Pinpoint the cell where the given text exists, returning its (X, Y) midpoint coordinate. 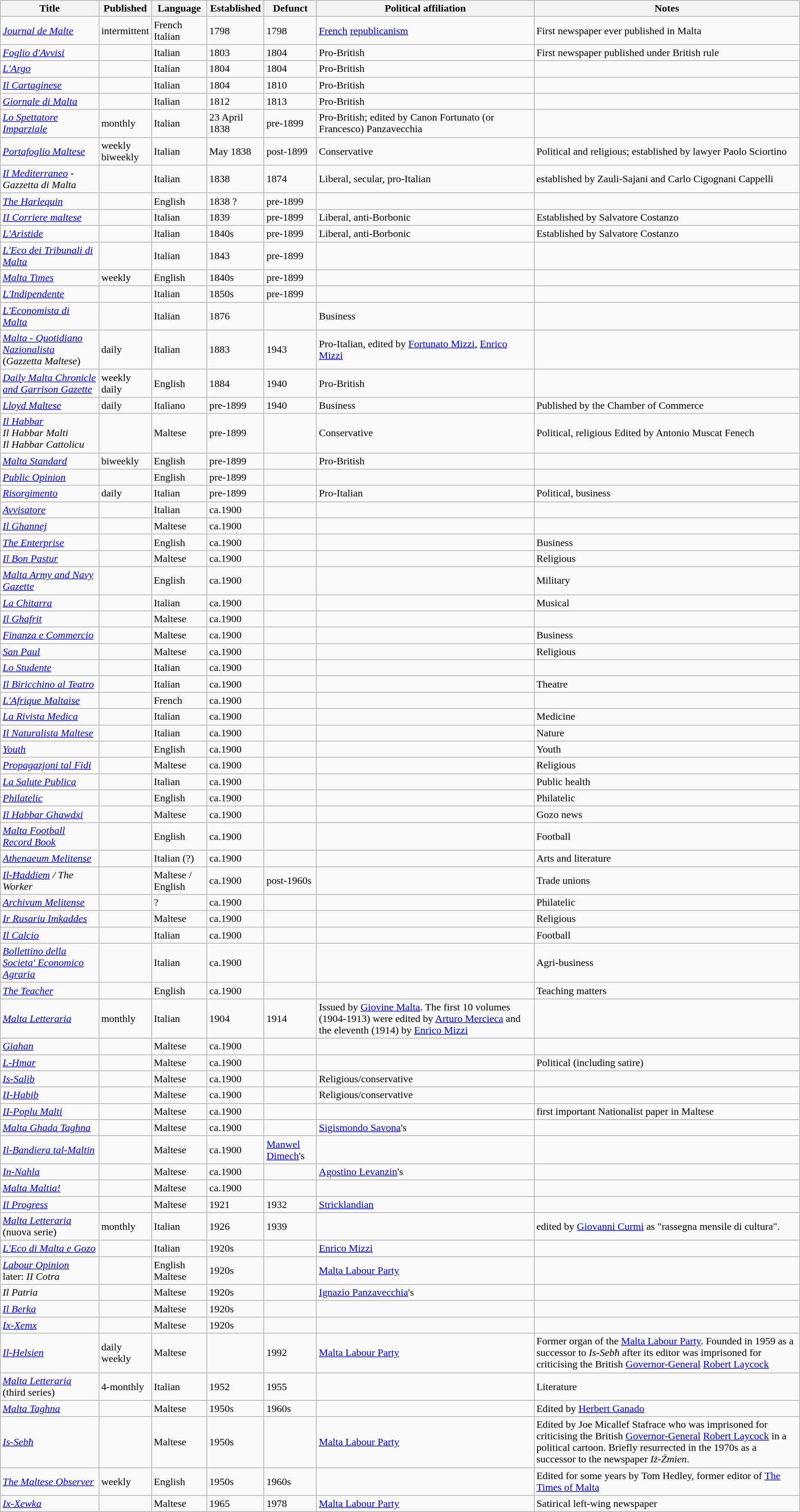
Pro-Italian, edited by Fortunato Mizzi, Enrico Mizzi (426, 350)
Published (125, 9)
Defunct (291, 9)
Malta Ghada Taghna (50, 1128)
Literature (667, 1386)
Stricklandian (426, 1205)
Political (including satire) (667, 1063)
1803 (235, 53)
4-monthly (125, 1386)
Daily Malta Chronicle and Garrison Gazette (50, 383)
Lloyd Maltese (50, 405)
Ix-Xemx (50, 1325)
Propagazjoni tal Fidi (50, 765)
Malta - Quotidiano Nazionalista (Gazzetta Maltese) (50, 350)
Il Patria (50, 1293)
? (179, 903)
1914 (291, 1019)
1904 (235, 1019)
Lo Spettatore Imparziale (50, 123)
Nature (667, 733)
Il Biricchino al Teatro (50, 684)
Liberal, secular, pro-Italian (426, 179)
In-Nahla (50, 1172)
Political, business (667, 493)
Malta Football Record Book (50, 836)
first important Nationalist paper in Maltese (667, 1111)
Il-Bandiera tal-Maltin (50, 1149)
Gozo news (667, 814)
First newspaper published under British rule (667, 53)
edited by Giovanni Curmi as "rassegna mensile di cultura". (667, 1226)
Malta Standard (50, 461)
Il Bon Pastur (50, 558)
1850s (235, 294)
Political, religious Edited by Antonio Muscat Fenech (667, 433)
Il Ghafrit (50, 619)
La Rivista Medica (50, 717)
Foglio d'Avvisi (50, 53)
1883 (235, 350)
Journal de Malte (50, 31)
Published by the Chamber of Commerce (667, 405)
San Paul (50, 652)
1812 (235, 101)
1839 (235, 217)
La Chitarra (50, 602)
Il Berka (50, 1309)
Il Habbar Ghawdxi (50, 814)
1843 (235, 256)
Il Naturalista Maltese (50, 733)
post-1960s (291, 880)
II Corriere maltese (50, 217)
Il-Helsien (50, 1353)
French republicanism (426, 31)
Issued by Giovine Malta. The first 10 volumes (1904-1913) were edited by Arturo Mercieca and the eleventh (1914) by Enrico Mizzi (426, 1019)
Pro-British; edited by Canon Fortunato (or Francesco) Panzavecchia (426, 123)
Political and religious; established by lawyer Paolo Sciortino (667, 151)
Il HabbarIl Habbar MaltiIl Habbar Cattolicu (50, 433)
The Maltese Observer (50, 1481)
Maltese / English (179, 880)
Public health (667, 782)
Public Opinion (50, 477)
Avvisatore (50, 510)
Giahan (50, 1046)
Notes (667, 9)
Sigismondo Savona's (426, 1128)
Italiano (179, 405)
Malta Taghna (50, 1409)
1921 (235, 1205)
Enrico Mizzi (426, 1249)
Bollettino della Societa' Economico Agraria (50, 963)
Malta Letteraria (50, 1019)
May 1838 (235, 151)
1932 (291, 1205)
dailyweekly (125, 1353)
The Harlequin (50, 201)
Military (667, 581)
Portafoglio Maltese (50, 151)
The Teacher (50, 991)
L'Afrique Maltaise (50, 700)
1992 (291, 1353)
II-Habib (50, 1095)
Title (50, 9)
The Enterprise (50, 542)
Language (179, 9)
1939 (291, 1226)
Edited for some years by Tom Hedley, former editor of The Times of Malta (667, 1481)
1813 (291, 101)
Political affiliation (426, 9)
Edited by Herbert Ganado (667, 1409)
1876 (235, 316)
1874 (291, 179)
Il-Ħaddiem / The Worker (50, 880)
French (179, 700)
L'Aristide (50, 233)
1943 (291, 350)
Medicine (667, 717)
Malta Maltia! (50, 1188)
English Maltese (179, 1271)
Il Mediterraneo - Gazzetta di Malta (50, 179)
Is-Sebħ (50, 1442)
1838 (235, 179)
II-Poplu Malti (50, 1111)
Il Cartaginese (50, 85)
Ir Rusariu Imkaddes (50, 919)
biweekly (125, 461)
Malta Letteraria (nuova serie) (50, 1226)
Is-Salib (50, 1079)
Agri-business (667, 963)
Il Progress (50, 1205)
post-1899 (291, 151)
23 April 1838 (235, 123)
First newspaper ever published in Malta (667, 31)
Satirical left-wing newspaper (667, 1503)
Ix-Xewka (50, 1503)
Giornale di Malta (50, 101)
Malta Letteraria (third series) (50, 1386)
FrenchItalian (179, 31)
L'Economista di Malta (50, 316)
La Salute Publica (50, 782)
L-Hmar (50, 1063)
Arts and literature (667, 858)
Musical (667, 602)
Lo Studente (50, 668)
Italian (?) (179, 858)
1838 ? (235, 201)
Agostino Levanzin's (426, 1172)
L'Eco di Malta e Gozo (50, 1249)
1952 (235, 1386)
L'Eco dei Tribunali di Malta (50, 256)
1965 (235, 1503)
Manwel Dimech's (291, 1149)
L'Argo (50, 69)
Il Calcio (50, 935)
Trade unions (667, 880)
weeklydaily (125, 383)
Established (235, 9)
Risorgimento (50, 493)
intermittent (125, 31)
Teaching matters (667, 991)
weekly biweekly (125, 151)
Malta Army and Navy Gazette (50, 581)
Ignazio Panzavecchia's (426, 1293)
Athenaeum Melitense (50, 858)
Pro-Italian (426, 493)
Finanza e Commercio (50, 635)
Malta Times (50, 278)
Labour Opinion later: II Cotra (50, 1271)
1884 (235, 383)
Archivum Melitense (50, 903)
L'Indipendente (50, 294)
established by Zauli-Sajani and Carlo Cigognani Cappelli (667, 179)
1810 (291, 85)
1955 (291, 1386)
Il Ghannej (50, 526)
1926 (235, 1226)
1978 (291, 1503)
Theatre (667, 684)
